Scan for the cell matching the given text and deliver its (X, Y) coordinate at center. 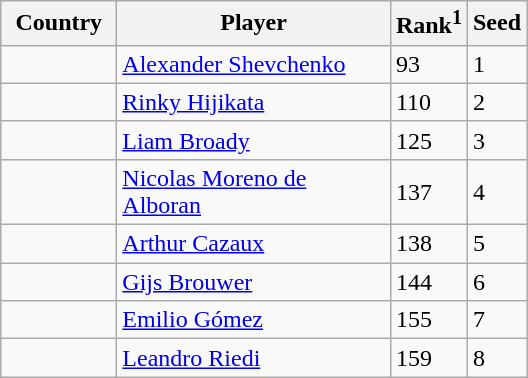
6 (496, 282)
5 (496, 244)
Emilio Gómez (254, 320)
144 (428, 282)
Nicolas Moreno de Alboran (254, 192)
4 (496, 192)
Liam Broady (254, 140)
Player (254, 24)
137 (428, 192)
Leandro Riedi (254, 358)
110 (428, 102)
Alexander Shevchenko (254, 64)
Arthur Cazaux (254, 244)
3 (496, 140)
1 (496, 64)
93 (428, 64)
2 (496, 102)
159 (428, 358)
Gijs Brouwer (254, 282)
125 (428, 140)
Rinky Hijikata (254, 102)
138 (428, 244)
Rank1 (428, 24)
Seed (496, 24)
Country (59, 24)
7 (496, 320)
8 (496, 358)
155 (428, 320)
